Scan for the cell matching the given text and deliver its [x, y] coordinate at center. 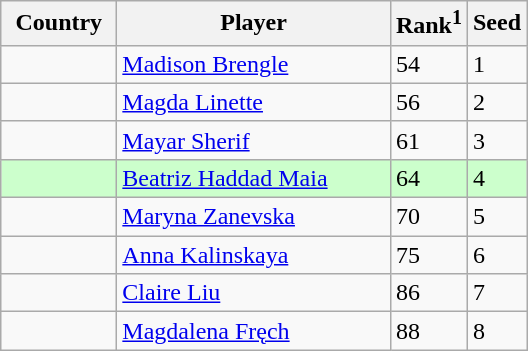
Magdalena Fręch [254, 331]
Madison Brengle [254, 64]
Claire Liu [254, 293]
54 [428, 64]
Anna Kalinskaya [254, 255]
1 [496, 64]
75 [428, 255]
Country [59, 24]
Magda Linette [254, 102]
4 [496, 178]
86 [428, 293]
64 [428, 178]
Rank1 [428, 24]
Seed [496, 24]
Mayar Sherif [254, 140]
2 [496, 102]
3 [496, 140]
61 [428, 140]
5 [496, 217]
70 [428, 217]
56 [428, 102]
7 [496, 293]
Maryna Zanevska [254, 217]
8 [496, 331]
6 [496, 255]
Beatriz Haddad Maia [254, 178]
Player [254, 24]
88 [428, 331]
